Determine the (X, Y) coordinate at the center of the cell enclosing the given text.  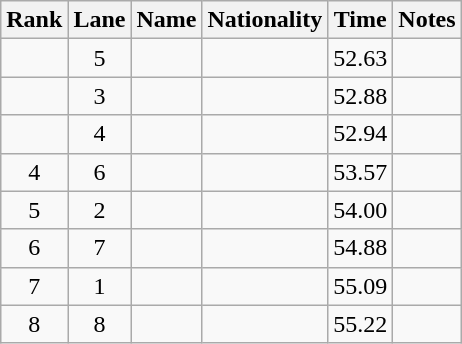
1 (100, 286)
Nationality (265, 20)
Time (360, 20)
52.63 (360, 58)
Lane (100, 20)
Name (166, 20)
2 (100, 210)
52.88 (360, 96)
54.00 (360, 210)
Rank (34, 20)
3 (100, 96)
Notes (427, 20)
53.57 (360, 172)
55.09 (360, 286)
54.88 (360, 248)
55.22 (360, 324)
52.94 (360, 134)
